Extract the (X, Y) coordinate from the center of the cell holding the provided text.  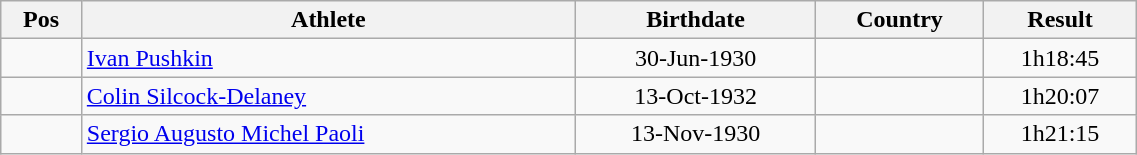
13-Nov-1930 (695, 134)
30-Jun-1930 (695, 58)
Result (1060, 20)
13-Oct-1932 (695, 96)
Athlete (328, 20)
Country (900, 20)
Birthdate (695, 20)
1h21:15 (1060, 134)
1h18:45 (1060, 58)
Sergio Augusto Michel Paoli (328, 134)
Pos (42, 20)
Ivan Pushkin (328, 58)
Colin Silcock-Delaney (328, 96)
1h20:07 (1060, 96)
